Identify which cell holds the provided text, then report its (X, Y) central coordinate. 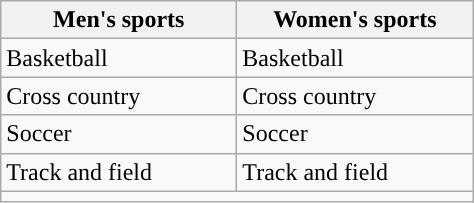
Men's sports (119, 20)
Women's sports (355, 20)
